Detect which cell encompasses the target text, then output its [x, y] center coordinate. 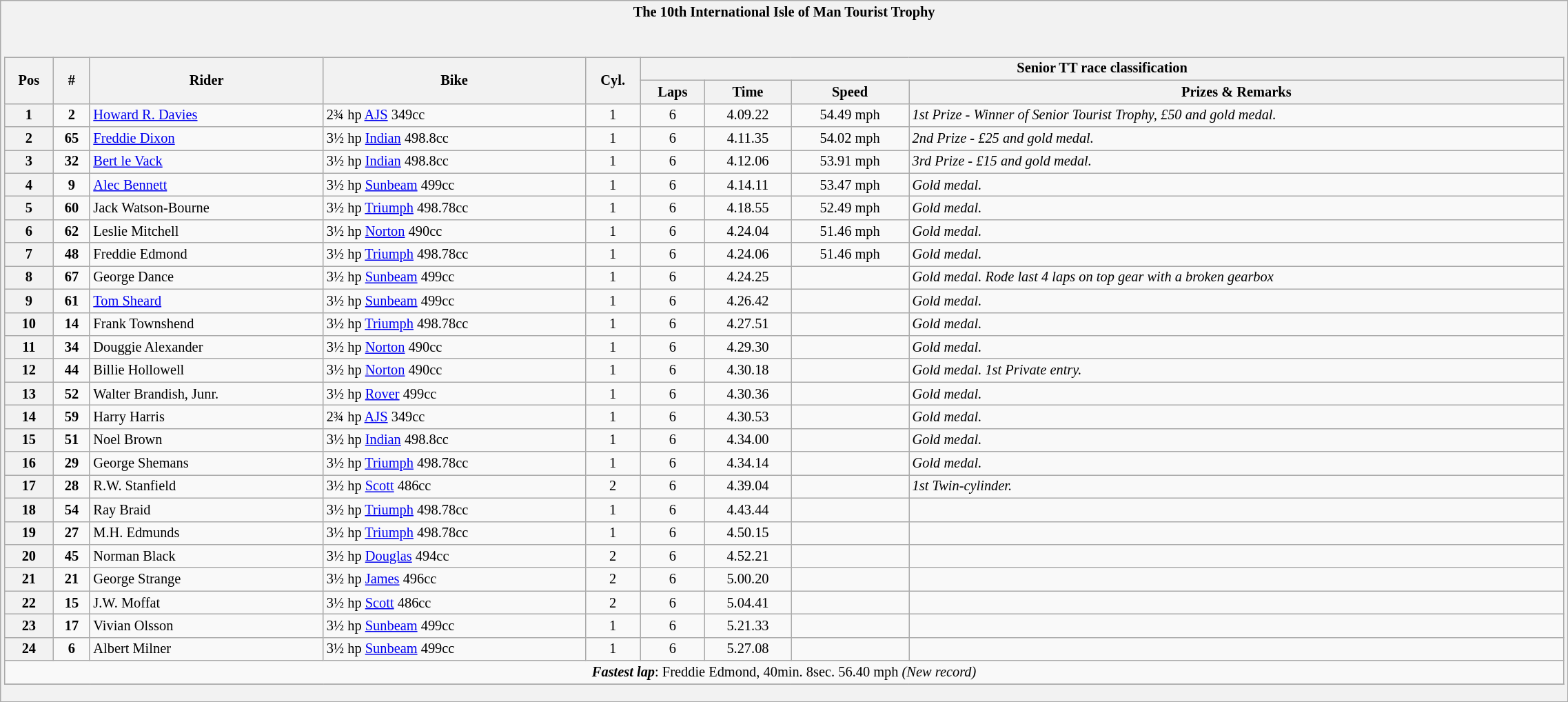
44 [72, 370]
4 [29, 185]
Douggie Alexander [206, 347]
5.04.41 [747, 603]
Gold medal. 1st Private entry. [1236, 370]
Ray Braid [206, 510]
4.52.21 [747, 556]
45 [72, 556]
4.18.55 [747, 208]
4.50.15 [747, 533]
61 [72, 301]
Freddie Edmond [206, 254]
48 [72, 254]
5.21.33 [747, 625]
4.39.04 [747, 486]
George Dance [206, 277]
Cyl. [613, 80]
4.24.04 [747, 231]
Noel Brown [206, 440]
The 10th International Isle of Man Tourist Trophy [784, 11]
13 [29, 394]
Freddie Dixon [206, 138]
10 [29, 324]
22 [29, 603]
Speed [851, 92]
4.24.06 [747, 254]
4.09.22 [747, 115]
Tom Sheard [206, 301]
32 [72, 161]
27 [72, 533]
R.W. Stanfield [206, 486]
2nd Prize - £25 and gold medal. [1236, 138]
4.30.18 [747, 370]
54 [72, 510]
19 [29, 533]
23 [29, 625]
George Strange [206, 579]
Prizes & Remarks [1236, 92]
4.27.51 [747, 324]
3½ hp Rover 499cc [454, 394]
5.27.08 [747, 649]
4.30.53 [747, 417]
Laps [673, 92]
Bike [454, 80]
28 [72, 486]
60 [72, 208]
Vivian Olsson [206, 625]
Time [747, 92]
Harry Harris [206, 417]
Bert le Vack [206, 161]
8 [29, 277]
George Shemans [206, 463]
67 [72, 277]
Jack Watson-Bourne [206, 208]
4.43.44 [747, 510]
Senior TT race classification [1102, 68]
20 [29, 556]
5 [29, 208]
4.26.42 [747, 301]
4.34.14 [747, 463]
18 [29, 510]
11 [29, 347]
Albert Milner [206, 649]
M.H. Edmunds [206, 533]
Walter Brandish, Junr. [206, 394]
4.11.35 [747, 138]
Howard R. Davies [206, 115]
52 [72, 394]
Billie Hollowell [206, 370]
12 [29, 370]
4.24.25 [747, 277]
54.02 mph [851, 138]
1st Twin-cylinder. [1236, 486]
3½ hp Douglas 494cc [454, 556]
4.12.06 [747, 161]
4.14.11 [747, 185]
3 [29, 161]
53.47 mph [851, 185]
4.30.36 [747, 394]
Rider [206, 80]
Leslie Mitchell [206, 231]
3rd Prize - £15 and gold medal. [1236, 161]
4.29.30 [747, 347]
Gold medal. Rode last 4 laps on top gear with a broken gearbox [1236, 277]
29 [72, 463]
16 [29, 463]
Frank Townshend [206, 324]
62 [72, 231]
Pos [29, 80]
4.34.00 [747, 440]
59 [72, 417]
# [72, 80]
52.49 mph [851, 208]
3½ hp James 496cc [454, 579]
Alec Bennett [206, 185]
65 [72, 138]
54.49 mph [851, 115]
J.W. Moffat [206, 603]
51 [72, 440]
24 [29, 649]
34 [72, 347]
53.91 mph [851, 161]
5.00.20 [747, 579]
Norman Black [206, 556]
7 [29, 254]
1st Prize - Winner of Senior Tourist Trophy, £50 and gold medal. [1236, 115]
Fastest lap: Freddie Edmond, 40min. 8sec. 56.40 mph (New record) [784, 672]
